Return [x, y] of the center of cell containing provided text 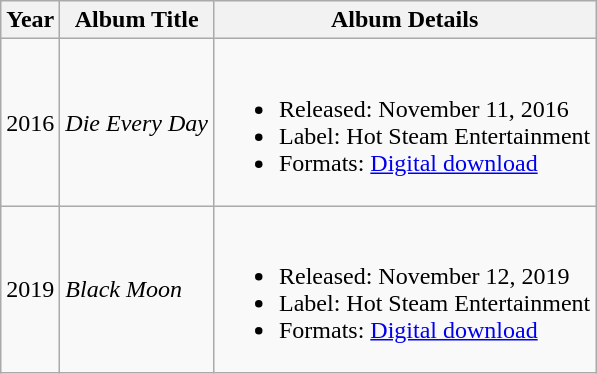
Album Details [404, 20]
Year [30, 20]
2016 [30, 122]
Die Every Day [137, 122]
Black Moon [137, 290]
2019 [30, 290]
Released: November 12, 2019Label: Hot Steam EntertainmentFormats: Digital download [404, 290]
Album Title [137, 20]
Released: November 11, 2016Label: Hot Steam EntertainmentFormats: Digital download [404, 122]
